Detect which cell encompasses the target text, then output its [x, y] center coordinate. 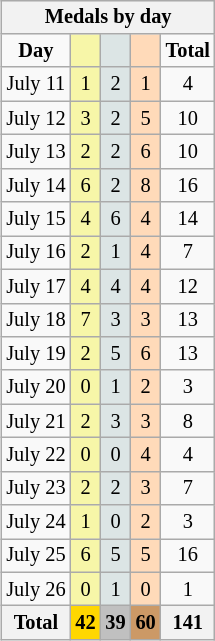
July 22 [36, 455]
July 19 [36, 354]
July 20 [36, 387]
12 [188, 286]
July 12 [36, 118]
July 17 [36, 286]
39 [116, 623]
July 24 [36, 522]
July 25 [36, 556]
Medals by day [108, 17]
July 15 [36, 219]
60 [146, 623]
July 13 [36, 152]
42 [85, 623]
July 16 [36, 253]
July 26 [36, 589]
July 21 [36, 421]
July 18 [36, 320]
141 [188, 623]
July 11 [36, 84]
July 23 [36, 488]
Day [36, 51]
July 14 [36, 185]
14 [188, 219]
